Determine the [x, y] coordinate at the center of the cell enclosing the given text.  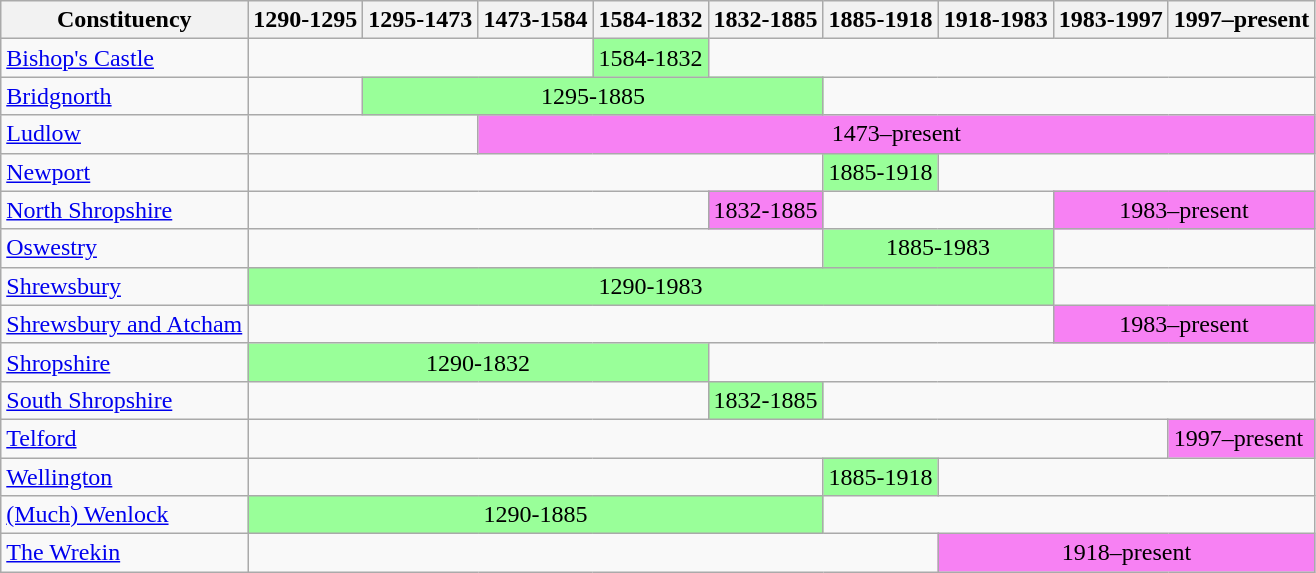
1295-1885 [593, 96]
The Wrekin [124, 553]
Shrewsbury [124, 286]
Telford [124, 438]
1473–present [896, 134]
1983-1997 [1110, 20]
Shrewsbury and Atcham [124, 324]
1473-1584 [536, 20]
(Much) Wenlock [124, 515]
Bishop's Castle [124, 58]
Oswestry [124, 248]
Shropshire [124, 362]
Bridgnorth [124, 96]
Ludlow [124, 134]
Newport [124, 172]
North Shropshire [124, 210]
Constituency [124, 20]
1918–present [1126, 553]
1918-1983 [996, 20]
1290-1983 [650, 286]
1290-1832 [478, 362]
1290-1885 [536, 515]
1885-1983 [938, 248]
1290-1295 [306, 20]
1295-1473 [420, 20]
Wellington [124, 477]
South Shropshire [124, 400]
